Return [X, Y] of the center of cell containing provided text 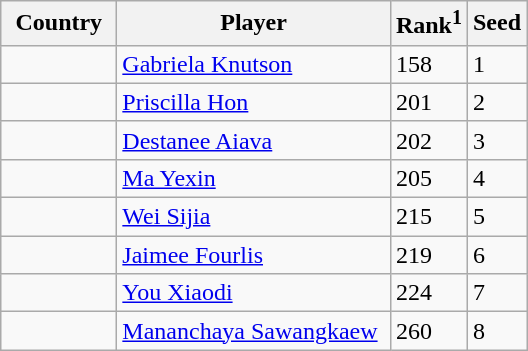
215 [428, 217]
Seed [496, 24]
Gabriela Knutson [254, 64]
201 [428, 102]
5 [496, 217]
1 [496, 64]
224 [428, 293]
6 [496, 255]
Ma Yexin [254, 178]
2 [496, 102]
260 [428, 331]
3 [496, 140]
205 [428, 178]
Rank1 [428, 24]
158 [428, 64]
Country [59, 24]
Destanee Aiava [254, 140]
Mananchaya Sawangkaew [254, 331]
219 [428, 255]
4 [496, 178]
Jaimee Fourlis [254, 255]
You Xiaodi [254, 293]
Player [254, 24]
Priscilla Hon [254, 102]
202 [428, 140]
7 [496, 293]
8 [496, 331]
Wei Sijia [254, 217]
